Return [X, Y] of the center of cell containing provided text 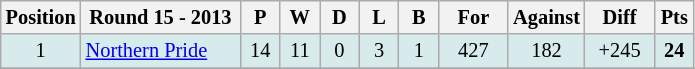
Diff [620, 17]
Pts [674, 17]
+245 [620, 51]
W [300, 17]
24 [674, 51]
11 [300, 51]
427 [474, 51]
For [474, 17]
D [340, 17]
14 [260, 51]
P [260, 17]
182 [546, 51]
Round 15 - 2013 [161, 17]
Against [546, 17]
Northern Pride [161, 51]
3 [379, 51]
Position [41, 17]
L [379, 17]
0 [340, 51]
B [419, 17]
